Search for the cell housing the specified text and yield its (X, Y) center coordinate. 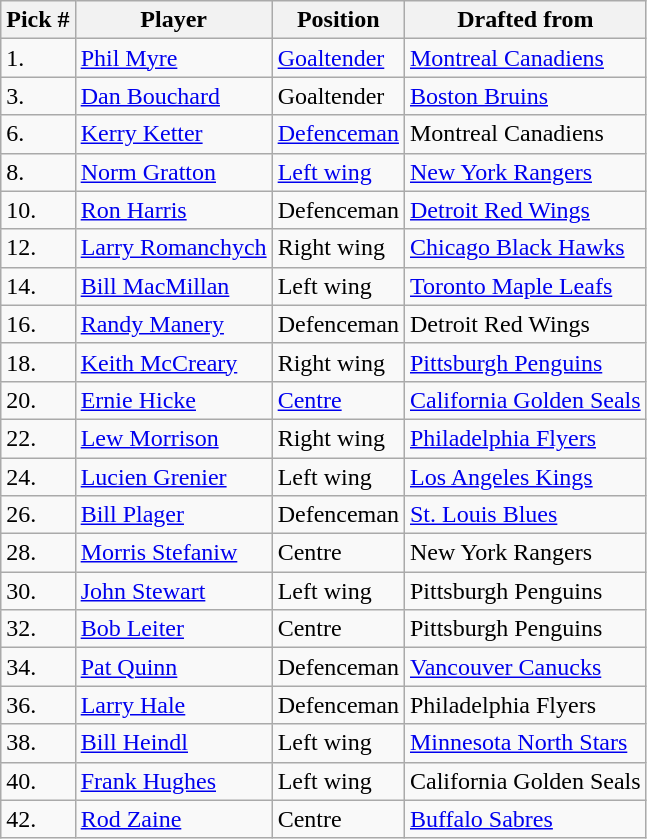
Rod Zaine (174, 819)
Drafted from (525, 20)
Toronto Maple Leafs (525, 286)
Kerry Ketter (174, 134)
Bill Heindl (174, 743)
Buffalo Sabres (525, 819)
34. (38, 667)
Chicago Black Hawks (525, 248)
30. (38, 591)
22. (38, 438)
20. (38, 400)
1. (38, 58)
Frank Hughes (174, 781)
36. (38, 705)
28. (38, 553)
Pat Quinn (174, 667)
Keith McCreary (174, 362)
32. (38, 629)
40. (38, 781)
Ron Harris (174, 210)
Player (174, 20)
Ernie Hicke (174, 400)
Larry Hale (174, 705)
12. (38, 248)
St. Louis Blues (525, 515)
38. (38, 743)
Minnesota North Stars (525, 743)
Morris Stefaniw (174, 553)
Lew Morrison (174, 438)
26. (38, 515)
24. (38, 477)
Boston Bruins (525, 96)
3. (38, 96)
Phil Myre (174, 58)
42. (38, 819)
18. (38, 362)
John Stewart (174, 591)
Randy Manery (174, 324)
Larry Romanchych (174, 248)
8. (38, 172)
Lucien Grenier (174, 477)
Bill MacMillan (174, 286)
Bill Plager (174, 515)
Position (338, 20)
Vancouver Canucks (525, 667)
6. (38, 134)
Dan Bouchard (174, 96)
Los Angeles Kings (525, 477)
Norm Gratton (174, 172)
16. (38, 324)
14. (38, 286)
10. (38, 210)
Pick # (38, 20)
Bob Leiter (174, 629)
